Output the (X, Y) coordinate of the center of the cell containing the given text.  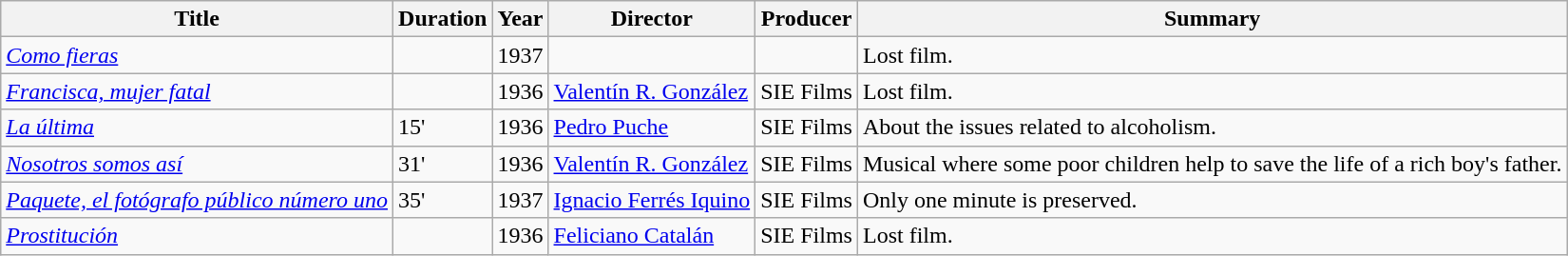
Prostitución (198, 236)
Summary (1212, 19)
Pedro Puche (652, 128)
Ignacio Ferrés Iquino (652, 200)
La última (198, 128)
Year (521, 19)
Director (652, 19)
Francisca, mujer fatal (198, 91)
About the issues related to alcoholism. (1212, 128)
Paquete, el fotógrafo público número uno (198, 200)
Como fieras (198, 55)
Nosotros somos así (198, 164)
15' (443, 128)
Only one minute is preserved. (1212, 200)
Musical where some poor children help to save the life of a rich boy's father. (1212, 164)
Duration (443, 19)
31' (443, 164)
Title (198, 19)
Producer (807, 19)
Feliciano Catalán (652, 236)
35' (443, 200)
